For the text-containing cell, return its midpoint in (X, Y) coordinate format. 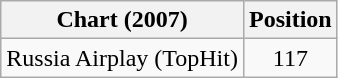
Position (290, 20)
Chart (2007) (122, 20)
117 (290, 58)
Russia Airplay (TopHit) (122, 58)
